Locate the cell with the specified text and output its [X, Y] center coordinate. 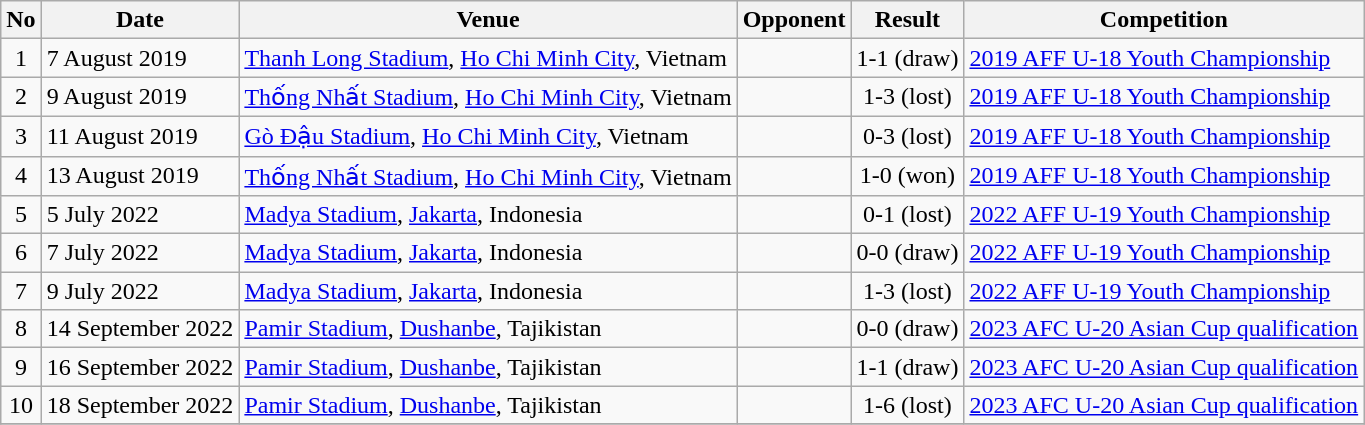
10 [21, 405]
Venue [488, 20]
1 [21, 58]
7 [21, 291]
Result [908, 20]
0-3 (lost) [908, 136]
No [21, 20]
9 July 2022 [140, 291]
Gò Đậu Stadium, Ho Chi Minh City, Vietnam [488, 136]
Thanh Long Stadium, Ho Chi Minh City, Vietnam [488, 58]
8 [21, 329]
0-1 (lost) [908, 215]
1-0 (won) [908, 176]
2 [21, 97]
5 July 2022 [140, 215]
Date [140, 20]
Competition [1164, 20]
7 August 2019 [140, 58]
6 [21, 253]
3 [21, 136]
9 August 2019 [140, 97]
7 July 2022 [140, 253]
18 September 2022 [140, 405]
5 [21, 215]
16 September 2022 [140, 367]
9 [21, 367]
4 [21, 176]
1-6 (lost) [908, 405]
14 September 2022 [140, 329]
13 August 2019 [140, 176]
Opponent [794, 20]
11 August 2019 [140, 136]
